Locate the cell with the specified text and output its (x, y) center coordinate. 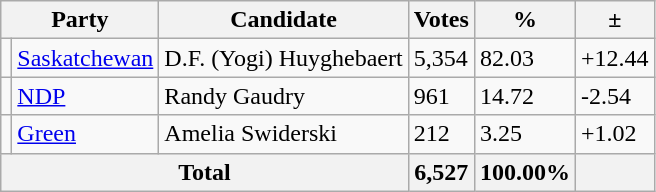
D.F. (Yogi) Huyghebaert (284, 58)
Saskatchewan (86, 58)
± (614, 20)
Party (80, 20)
Votes (441, 20)
Amelia Swiderski (284, 134)
5,354 (441, 58)
Green (86, 134)
Candidate (284, 20)
% (524, 20)
6,527 (441, 172)
961 (441, 96)
82.03 (524, 58)
Randy Gaudry (284, 96)
Total (204, 172)
-2.54 (614, 96)
14.72 (524, 96)
3.25 (524, 134)
100.00% (524, 172)
+12.44 (614, 58)
+1.02 (614, 134)
212 (441, 134)
NDP (86, 96)
